Identify which cell holds the provided text, then report its [X, Y] central coordinate. 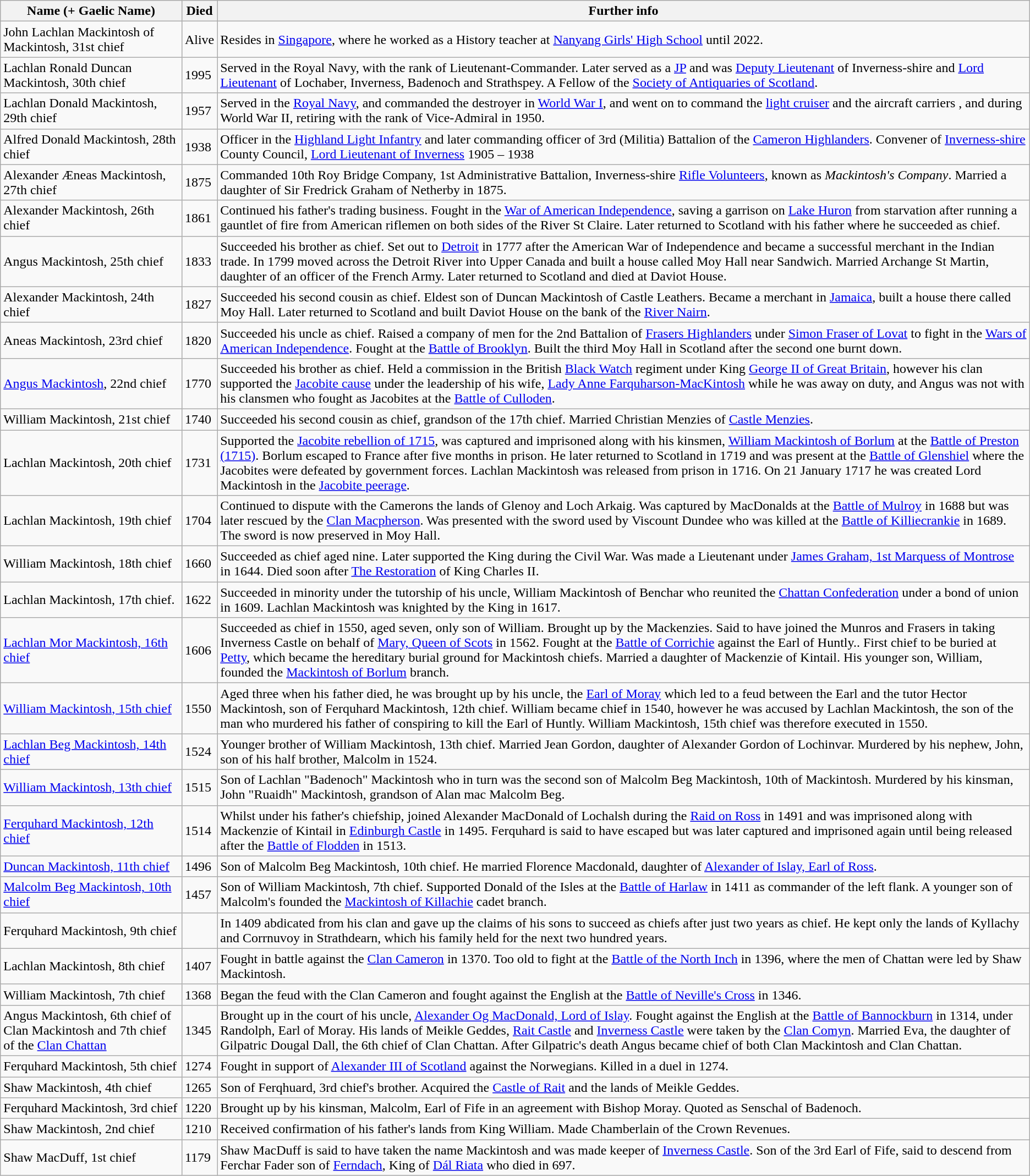
1457 [199, 894]
Angus Mackintosh, 25th chief [91, 261]
1179 [199, 1157]
John Lachlan Mackintosh of Mackintosh, 31st chief [91, 40]
Lachlan Donald Mackintosh, 29th chief [91, 111]
1265 [199, 1087]
1606 [199, 650]
Lachlan Ronald Duncan Mackintosh, 30th chief [91, 75]
Shaw Mackintosh, 4th chief [91, 1087]
Received confirmation of his father's lands from King William. Made Chamberlain of the Crown Revenues. [624, 1129]
1514 [199, 831]
Alexander Æneas Mackintosh, 27th chief [91, 183]
Died [199, 11]
Further info [624, 11]
Ferquhard Mackintosh, 5th chief [91, 1066]
Ferquhard Mackintosh, 12th chief [91, 831]
Shaw Mackintosh, 2nd chief [91, 1129]
Brought up by his kinsman, Malcolm, Earl of Fife in an agreement with Bishop Moray. Quoted as Senschal of Badenoch. [624, 1108]
Son of Ferqhuard, 3rd chief's brother. Acquired the Castle of Rait and the lands of Meikle Geddes. [624, 1087]
1220 [199, 1108]
1622 [199, 600]
Shaw MacDuff, 1st chief [91, 1157]
Lachlan Mackintosh, 17th chief. [91, 600]
William Mackintosh, 13th chief [91, 788]
1731 [199, 463]
Duncan Mackintosh, 11th chief [91, 866]
1704 [199, 521]
Lachlan Beg Mackintosh, 14th chief [91, 751]
1875 [199, 183]
Name (+ Gaelic Name) [91, 11]
1770 [199, 383]
Aneas Mackintosh, 23rd chief [91, 340]
Lachlan Mackintosh, 20th chief [91, 463]
1938 [199, 146]
1740 [199, 419]
Resides in Singapore, where he worked as a History teacher at Nanyang Girls' High School until 2022. [624, 40]
Son of Malcolm Beg Mackintosh, 10th chief. He married Florence Macdonald, daughter of Alexander of Islay, Earl of Ross. [624, 866]
1274 [199, 1066]
Angus Mackintosh, 6th chief of Clan Mackintosh and 7th chief of the Clan Chattan [91, 1030]
1995 [199, 75]
Lachlan Mackintosh, 19th chief [91, 521]
Ferquhard Mackintosh, 9th chief [91, 931]
1210 [199, 1129]
Alive [199, 40]
1957 [199, 111]
Lachlan Mor Mackintosh, 16th chief [91, 650]
1345 [199, 1030]
William Mackintosh, 21st chief [91, 419]
Lachlan Mackintosh, 8th chief [91, 966]
1660 [199, 564]
William Mackintosh, 7th chief [91, 994]
1861 [199, 218]
1827 [199, 305]
Ferquhard Mackintosh, 3rd chief [91, 1108]
Angus Mackintosh, 22nd chief [91, 383]
Malcolm Beg Mackintosh, 10th chief [91, 894]
1407 [199, 966]
Alexander Mackintosh, 26th chief [91, 218]
1833 [199, 261]
William Mackintosh, 15th chief [91, 708]
Fought in support of Alexander III of Scotland against the Norwegians. Killed in a duel in 1274. [624, 1066]
1550 [199, 708]
1524 [199, 751]
1368 [199, 994]
Began the feud with the Clan Cameron and fought against the English at the Battle of Neville's Cross in 1346. [624, 994]
1496 [199, 866]
Succeeded his second cousin as chief, grandson of the 17th chief. Married Christian Menzies of Castle Menzies. [624, 419]
William Mackintosh, 18th chief [91, 564]
1515 [199, 788]
Alfred Donald Mackintosh, 28th chief [91, 146]
Alexander Mackintosh, 24th chief [91, 305]
1820 [199, 340]
